Search for the cell housing the specified text and yield its [X, Y] center coordinate. 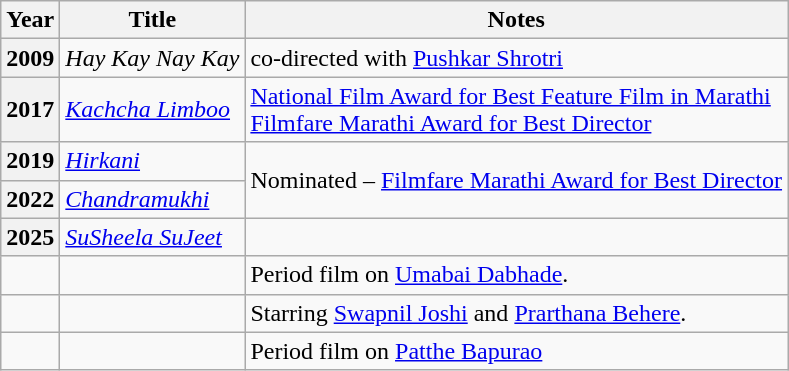
National Film Award for Best Feature Film in MarathiFilmfare Marathi Award for Best Director [516, 110]
Period film on Umabai Dabhade. [516, 275]
Period film on Patthe Bapurao [516, 351]
Notes [516, 20]
2019 [30, 161]
Hay Kay Nay Kay [152, 58]
Chandramukhi [152, 199]
Year [30, 20]
2017 [30, 110]
Nominated – Filmfare Marathi Award for Best Director [516, 180]
co-directed with Pushkar Shrotri [516, 58]
2009 [30, 58]
SuSheela SuJeet [152, 237]
Hirkani [152, 161]
Starring Swapnil Joshi and Prarthana Behere. [516, 313]
Kachcha Limboo [152, 110]
2022 [30, 199]
Title [152, 20]
2025 [30, 237]
